Search for the cell housing the specified text and yield its [X, Y] center coordinate. 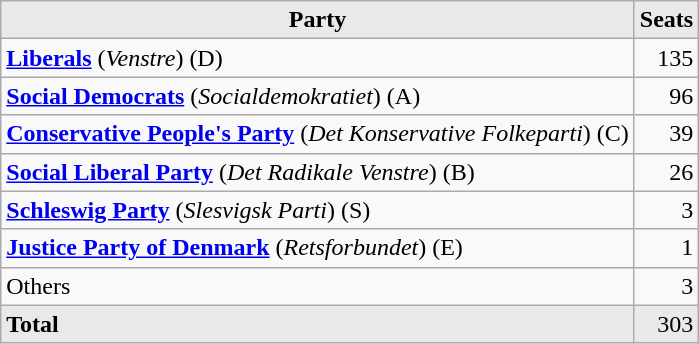
Social Democrats (Socialdemokratiet) (A) [318, 96]
Conservative People's Party (Det Konservative Folkeparti) (C) [318, 134]
26 [666, 172]
Justice Party of Denmark (Retsforbundet) (E) [318, 248]
Others [318, 286]
135 [666, 58]
Social Liberal Party (Det Radikale Venstre) (B) [318, 172]
303 [666, 324]
96 [666, 96]
Total [318, 324]
39 [666, 134]
Party [318, 20]
Seats [666, 20]
Schleswig Party (Slesvigsk Parti) (S) [318, 210]
Liberals (Venstre) (D) [318, 58]
1 [666, 248]
